Scan for the cell matching the given text and deliver its [X, Y] coordinate at center. 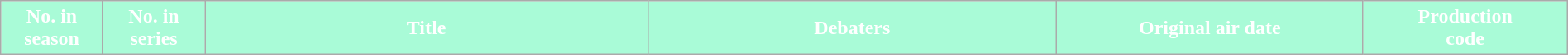
Debaters [852, 28]
No. inseries [154, 28]
Original air date [1209, 28]
Title [427, 28]
Productioncode [1465, 28]
No. inseason [52, 28]
